Output the (X, Y) coordinate of the center of the cell containing the given text.  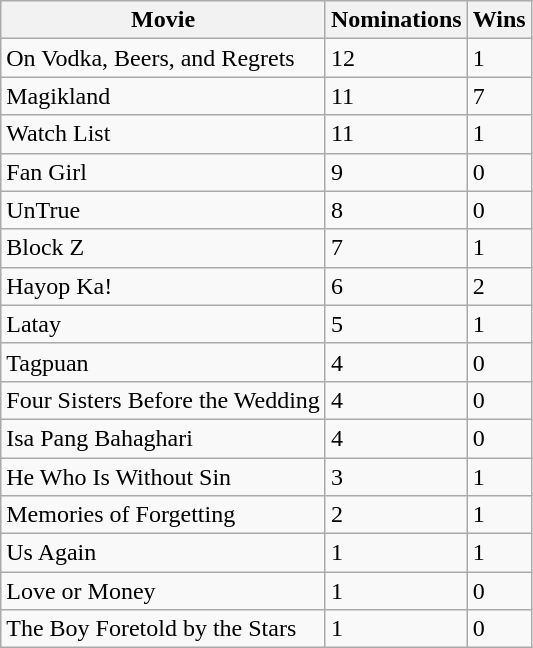
Block Z (164, 248)
12 (396, 58)
The Boy Foretold by the Stars (164, 629)
On Vodka, Beers, and Regrets (164, 58)
Magikland (164, 96)
Watch List (164, 134)
He Who Is Without Sin (164, 477)
6 (396, 286)
5 (396, 324)
Memories of Forgetting (164, 515)
Isa Pang Bahaghari (164, 438)
8 (396, 210)
3 (396, 477)
Fan Girl (164, 172)
Latay (164, 324)
Hayop Ka! (164, 286)
9 (396, 172)
Tagpuan (164, 362)
Love or Money (164, 591)
UnTrue (164, 210)
Movie (164, 20)
Wins (499, 20)
Four Sisters Before the Wedding (164, 400)
Us Again (164, 553)
Nominations (396, 20)
